Scan for the cell matching the given text and deliver its (x, y) coordinate at center. 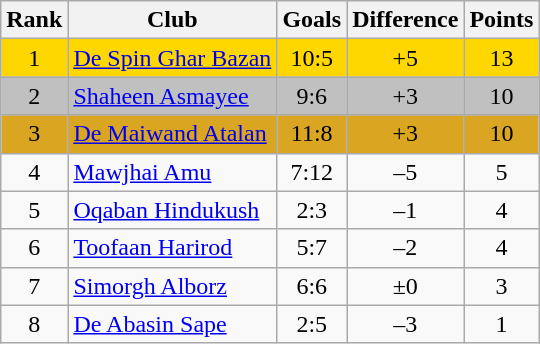
–3 (406, 324)
Points (502, 20)
±0 (406, 286)
Mawjhai Amu (172, 172)
Rank (34, 20)
2 (34, 96)
De Abasin Sape (172, 324)
–2 (406, 248)
De Spin Ghar Bazan (172, 58)
6 (34, 248)
–5 (406, 172)
6:6 (312, 286)
2:5 (312, 324)
Difference (406, 20)
10:5 (312, 58)
Goals (312, 20)
7 (34, 286)
Toofaan Harirod (172, 248)
9:6 (312, 96)
13 (502, 58)
Simorgh Alborz (172, 286)
De Maiwand Atalan (172, 134)
Club (172, 20)
+5 (406, 58)
8 (34, 324)
Shaheen Asmayee (172, 96)
11:8 (312, 134)
7:12 (312, 172)
Oqaban Hindukush (172, 210)
–1 (406, 210)
2:3 (312, 210)
5:7 (312, 248)
